Return [x, y] of the center of cell containing provided text 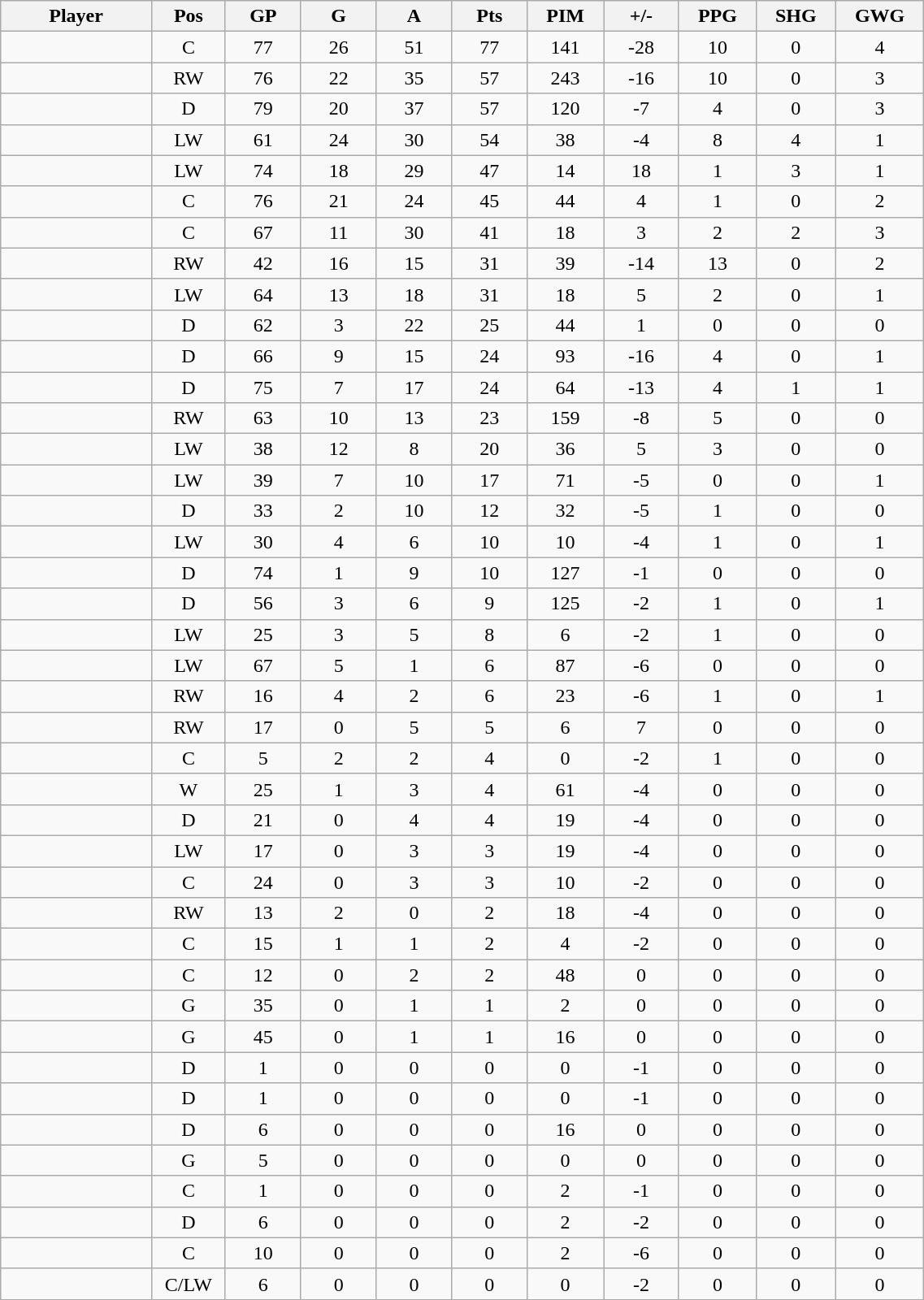
87 [566, 665]
Pts [489, 16]
79 [263, 109]
47 [489, 171]
159 [566, 418]
+/- [640, 16]
SHG [796, 16]
37 [414, 109]
11 [338, 232]
36 [566, 449]
GWG [879, 16]
14 [566, 171]
41 [489, 232]
120 [566, 109]
141 [566, 47]
Pos [189, 16]
-8 [640, 418]
C/LW [189, 1284]
-28 [640, 47]
32 [566, 511]
-13 [640, 388]
48 [566, 975]
62 [263, 325]
PPG [717, 16]
56 [263, 604]
125 [566, 604]
W [189, 789]
71 [566, 480]
66 [263, 356]
93 [566, 356]
Player [76, 16]
-14 [640, 263]
PIM [566, 16]
54 [489, 140]
-7 [640, 109]
33 [263, 511]
42 [263, 263]
29 [414, 171]
A [414, 16]
GP [263, 16]
75 [263, 388]
243 [566, 78]
51 [414, 47]
127 [566, 573]
63 [263, 418]
26 [338, 47]
